From the cell containing the given text, extract its center point as [x, y] coordinate. 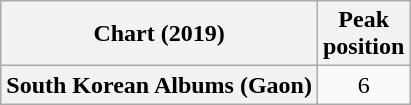
Chart (2019) [160, 34]
Peak position [363, 34]
South Korean Albums (Gaon) [160, 85]
6 [363, 85]
